Extract the [x, y] coordinate from the center of the cell holding the provided text.  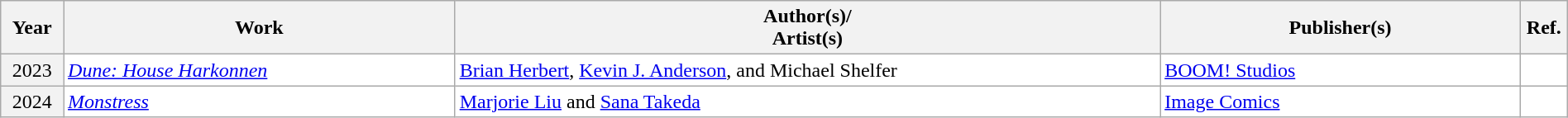
Image Comics [1341, 101]
Brian Herbert, Kevin J. Anderson, and Michael Shelfer [807, 70]
2024 [32, 101]
Work [260, 28]
BOOM! Studios [1341, 70]
Author(s)/Artist(s) [807, 28]
Monstress [260, 101]
Year [32, 28]
Ref. [1543, 28]
Dune: House Harkonnen [260, 70]
Publisher(s) [1341, 28]
2023 [32, 70]
Marjorie Liu and Sana Takeda [807, 101]
